Find where the given text appears and provide that cell's center as (X, Y) coordinate. 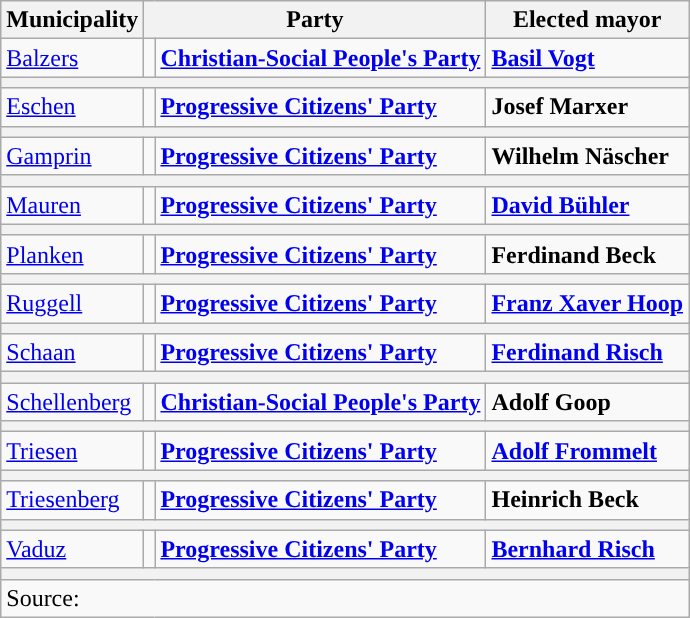
Ferdinand Beck (588, 254)
Schellenberg (72, 402)
Planken (72, 254)
Balzers (72, 58)
Triesenberg (72, 500)
Josef Marxer (588, 107)
Ruggell (72, 303)
Source: (345, 598)
Schaan (72, 353)
Bernhard Risch (588, 549)
Triesen (72, 451)
Vaduz (72, 549)
Gamprin (72, 156)
Mauren (72, 205)
Adolf Goop (588, 402)
Ferdinand Risch (588, 353)
Elected mayor (588, 20)
Party (315, 20)
David Bühler (588, 205)
Heinrich Beck (588, 500)
Adolf Frommelt (588, 451)
Franz Xaver Hoop (588, 303)
Basil Vogt (588, 58)
Wilhelm Näscher (588, 156)
Municipality (72, 20)
Eschen (72, 107)
